For the text-containing cell, return its midpoint in [x, y] coordinate format. 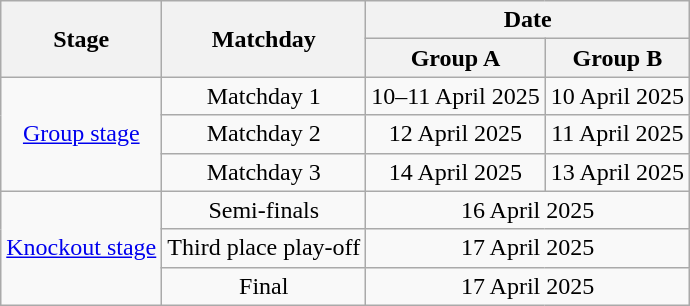
Final [264, 286]
Matchday 3 [264, 172]
Semi-finals [264, 210]
Date [528, 20]
Group stage [82, 134]
Knockout stage [82, 248]
Matchday 1 [264, 96]
12 April 2025 [456, 134]
10 April 2025 [617, 96]
16 April 2025 [528, 210]
Matchday [264, 39]
Stage [82, 39]
Group B [617, 58]
11 April 2025 [617, 134]
10–11 April 2025 [456, 96]
Group A [456, 58]
14 April 2025 [456, 172]
Matchday 2 [264, 134]
13 April 2025 [617, 172]
Third place play-off [264, 248]
